Identify which cell holds the provided text, then report its [x, y] central coordinate. 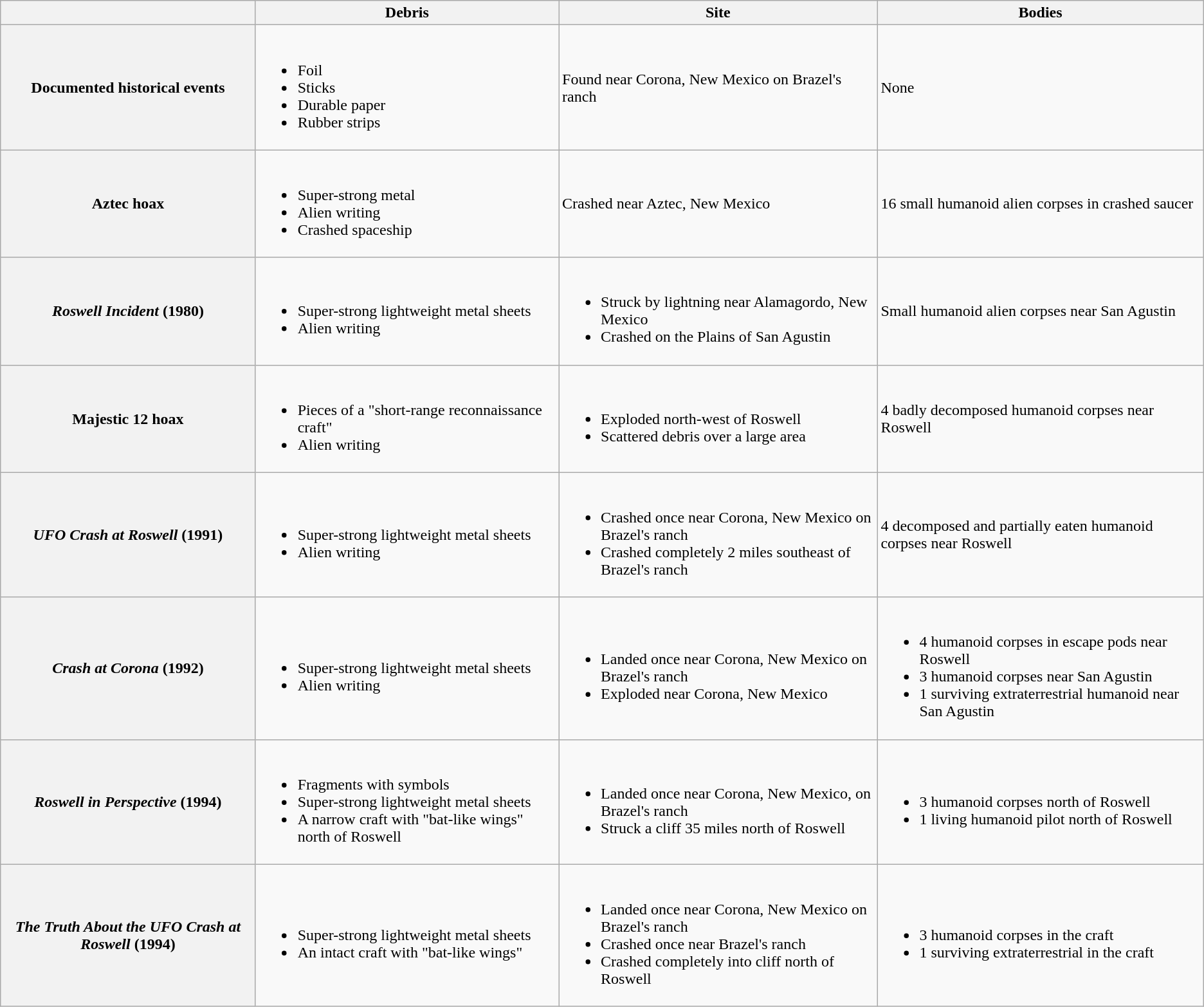
Crashed near Aztec, New Mexico [718, 203]
Debris [406, 13]
FoilSticksDurable paperRubber strips [406, 88]
Documented historical events [128, 88]
Bodies [1041, 13]
The Truth About the UFO Crash at Roswell (1994) [128, 936]
UFO Crash at Roswell (1991) [128, 535]
3 humanoid corpses in the craft1 surviving extraterrestrial in the craft [1041, 936]
16 small humanoid alien corpses in crashed saucer [1041, 203]
Roswell Incident (1980) [128, 311]
3 humanoid corpses north of Roswell1 living humanoid pilot north of Roswell [1041, 802]
Roswell in Perspective (1994) [128, 802]
Found near Corona, New Mexico on Brazel's ranch [718, 88]
Crash at Corona (1992) [128, 668]
None [1041, 88]
4 decomposed and partially eaten humanoid corpses near Roswell [1041, 535]
Landed once near Corona, New Mexico, on Brazel's ranchStruck a cliff 35 miles north of Roswell [718, 802]
Majestic 12 hoax [128, 418]
Small humanoid alien corpses near San Agustin [1041, 311]
Super-strong metalAlien writingCrashed spaceship [406, 203]
Fragments with symbolsSuper-strong lightweight metal sheetsA narrow craft with "bat-like wings" north of Roswell [406, 802]
Pieces of a "short-range reconnaissance craft"Alien writing [406, 418]
Crashed once near Corona, New Mexico on Brazel's ranchCrashed completely 2 miles southeast of Brazel's ranch [718, 535]
Exploded north-west of RoswellScattered debris over a large area [718, 418]
Site [718, 13]
Landed once near Corona, New Mexico on Brazel's ranchExploded near Corona, New Mexico [718, 668]
4 humanoid corpses in escape pods near Roswell3 humanoid corpses near San Agustin1 surviving extraterrestrial humanoid near San Agustin [1041, 668]
Super-strong lightweight metal sheetsAn intact craft with "bat-like wings" [406, 936]
Landed once near Corona, New Mexico on Brazel's ranchCrashed once near Brazel's ranchCrashed completely into cliff north of Roswell [718, 936]
Struck by lightning near Alamagordo, New MexicoCrashed on the Plains of San Agustin [718, 311]
4 badly decomposed humanoid corpses near Roswell [1041, 418]
Aztec hoax [128, 203]
